Output the [x, y] coordinate of the center of the cell containing the given text.  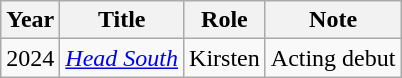
Kirsten [225, 58]
Year [30, 20]
Acting debut [333, 58]
2024 [30, 58]
Role [225, 20]
Title [122, 20]
Head South [122, 58]
Note [333, 20]
